Capture the cell that displays the provided text and extract its [X, Y] central coordinate. 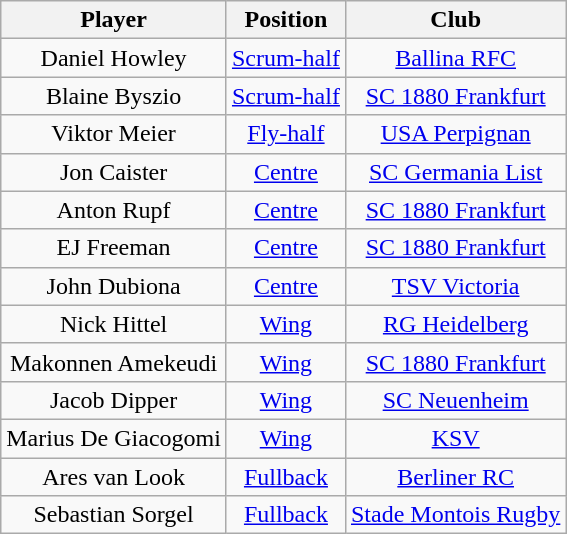
EJ Freeman [114, 248]
Sebastian Sorgel [114, 515]
Club [455, 20]
Fly-half [286, 134]
Nick Hittel [114, 324]
Player [114, 20]
Viktor Meier [114, 134]
Ares van Look [114, 477]
SC Germania List [455, 172]
Marius De Giacogomi [114, 438]
Berliner RC [455, 477]
RG Heidelberg [455, 324]
Jon Caister [114, 172]
Stade Montois Rugby [455, 515]
Blaine Byszio [114, 96]
USA Perpignan [455, 134]
John Dubiona [114, 286]
Jacob Dipper [114, 400]
Daniel Howley [114, 58]
SC Neuenheim [455, 400]
Anton Rupf [114, 210]
Makonnen Amekeudi [114, 362]
KSV [455, 438]
Position [286, 20]
TSV Victoria [455, 286]
Ballina RFC [455, 58]
